Locate the cell with the specified text and output its [x, y] center coordinate. 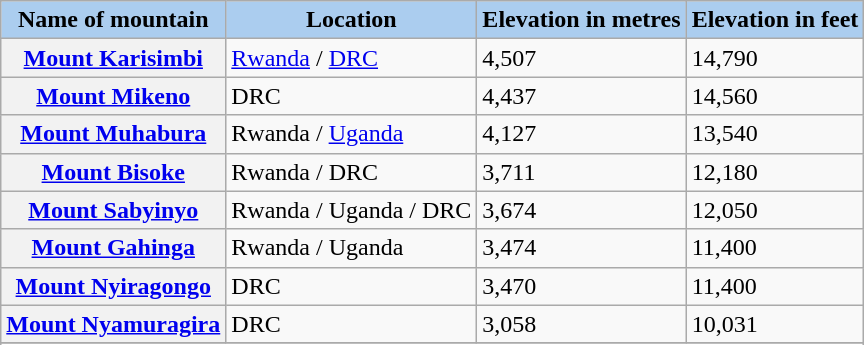
Elevation in metres [582, 20]
14,560 [775, 96]
13,540 [775, 134]
12,050 [775, 210]
Mount Nyiragongo [114, 286]
Mount Karisimbi [114, 58]
Mount Nyamuragira [114, 324]
14,790 [775, 58]
Rwanda / Uganda / DRC [352, 210]
Mount Mikeno [114, 96]
Mount Sabyinyo [114, 210]
Mount Gahinga [114, 248]
3,058 [582, 324]
Mount Muhabura [114, 134]
3,474 [582, 248]
4,127 [582, 134]
10,031 [775, 324]
Name of mountain [114, 20]
Location [352, 20]
Elevation in feet [775, 20]
3,674 [582, 210]
3,711 [582, 172]
12,180 [775, 172]
3,470 [582, 286]
4,507 [582, 58]
4,437 [582, 96]
Mount Bisoke [114, 172]
